For the text-containing cell, return its midpoint in (X, Y) coordinate format. 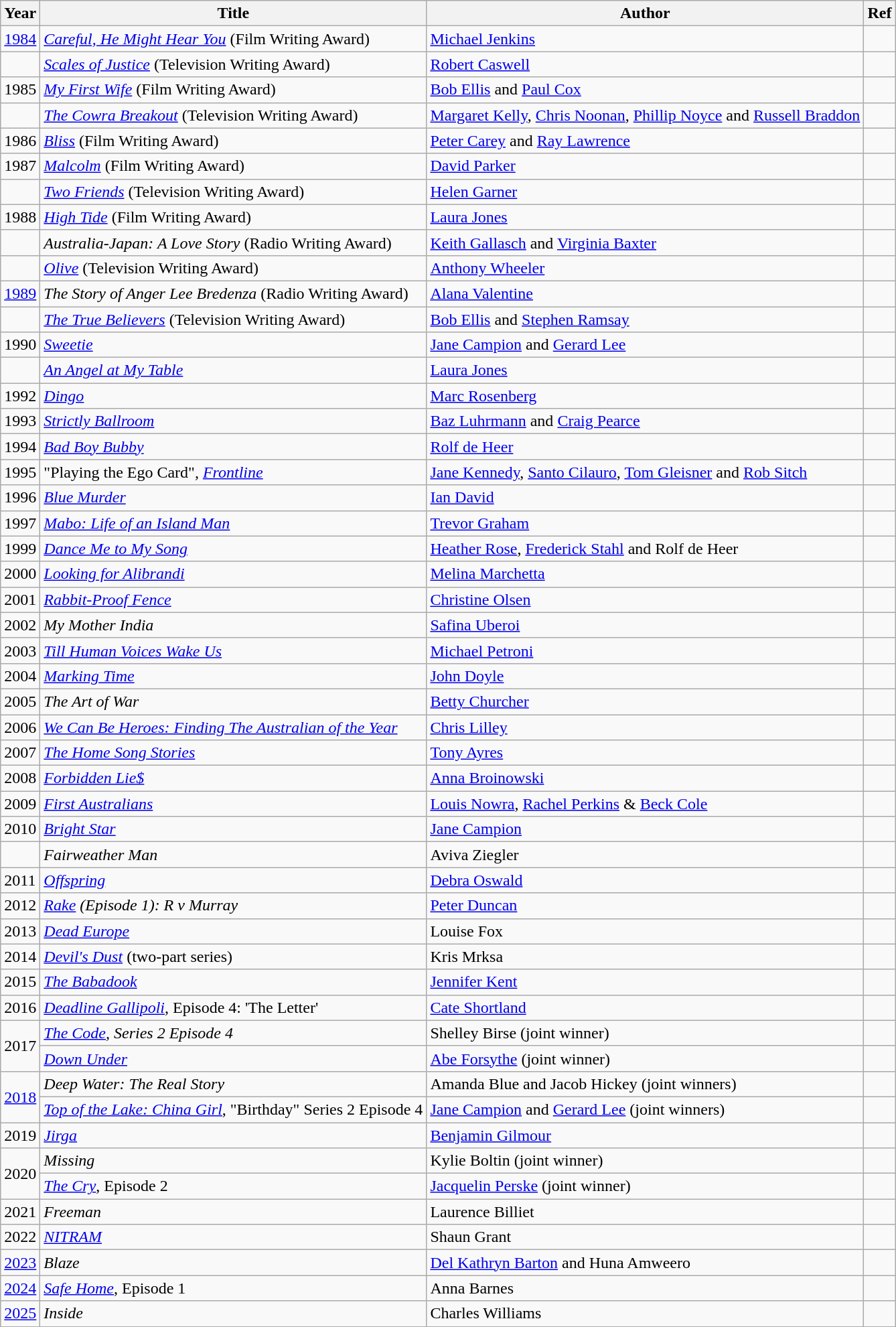
Dead Europe (233, 931)
2006 (20, 727)
Anna Barnes (646, 1288)
1996 (20, 498)
Strictly Ballroom (233, 421)
Bad Boy Bubby (233, 447)
2001 (20, 600)
Till Human Voices Wake Us (233, 650)
Michael Petroni (646, 650)
Rolf de Heer (646, 447)
Safe Home, Episode 1 (233, 1288)
Blaze (233, 1263)
Trevor Graham (646, 523)
2020 (20, 1174)
2005 (20, 701)
1993 (20, 421)
Title (233, 13)
2018 (20, 1097)
Offspring (233, 880)
2025 (20, 1314)
Benjamin Gilmour (646, 1135)
2014 (20, 957)
"Playing the Ego Card", Frontline (233, 472)
1987 (20, 166)
The Art of War (233, 701)
Australia-Japan: A Love Story (Radio Writing Award) (233, 242)
Freeman (233, 1212)
2012 (20, 906)
Amanda Blue and Jacob Hickey (joint winners) (646, 1084)
The Home Song Stories (233, 753)
My First Wife (Film Writing Award) (233, 90)
Mabo: Life of an Island Man (233, 523)
2021 (20, 1212)
Heather Rose, Frederick Stahl and Rolf de Heer (646, 549)
The Code, Series 2 Episode 4 (233, 1033)
Looking for Alibrandi (233, 574)
Marc Rosenberg (646, 396)
Christine Olsen (646, 600)
Anthony Wheeler (646, 268)
Robert Caswell (646, 64)
2024 (20, 1288)
Scales of Justice (Television Writing Award) (233, 64)
Dance Me to My Song (233, 549)
An Angel at My Table (233, 370)
Shelley Birse (joint winner) (646, 1033)
Peter Duncan (646, 906)
Chris Lilley (646, 727)
Jane Kennedy, Santo Cilauro, Tom Gleisner and Rob Sitch (646, 472)
Malcolm (Film Writing Award) (233, 166)
Kris Mrksa (646, 957)
Dingo (233, 396)
2007 (20, 753)
Keith Gallasch and Virginia Baxter (646, 242)
1994 (20, 447)
Year (20, 13)
Abe Forsythe (joint winner) (646, 1058)
High Tide (Film Writing Award) (233, 217)
2019 (20, 1135)
Charles Williams (646, 1314)
Bob Ellis and Paul Cox (646, 90)
2023 (20, 1263)
Tony Ayres (646, 753)
Del Kathryn Barton and Huna Amweero (646, 1263)
2016 (20, 1007)
2004 (20, 676)
2003 (20, 650)
1997 (20, 523)
2010 (20, 829)
Anna Broinowski (646, 778)
1984 (20, 39)
Inside (233, 1314)
The Babadook (233, 982)
Bob Ellis and Stephen Ramsay (646, 320)
Rake (Episode 1): R v Murray (233, 906)
Jirga (233, 1135)
Jane Campion and Gerard Lee (646, 345)
Jacquelin Perske (joint winner) (646, 1186)
1985 (20, 90)
Marking Time (233, 676)
2022 (20, 1237)
My Mother India (233, 625)
David Parker (646, 166)
Olive (Television Writing Award) (233, 268)
Alana Valentine (646, 293)
Missing (233, 1161)
Fairweather Man (233, 855)
Safina Uberoi (646, 625)
Deep Water: The Real Story (233, 1084)
We Can Be Heroes: Finding The Australian of the Year (233, 727)
Debra Oswald (646, 880)
Bright Star (233, 829)
Down Under (233, 1058)
Deadline Gallipoli, Episode 4: 'The Letter' (233, 1007)
2002 (20, 625)
Shaun Grant (646, 1237)
NITRAM (233, 1237)
Devil's Dust (two-part series) (233, 957)
Ref (880, 13)
Ian David (646, 498)
2015 (20, 982)
Careful, He Might Hear You (Film Writing Award) (233, 39)
Louise Fox (646, 931)
Helen Garner (646, 192)
Rabbit-Proof Fence (233, 600)
2008 (20, 778)
Baz Luhrmann and Craig Pearce (646, 421)
1990 (20, 345)
Top of the Lake: China Girl, "Birthday" Series 2 Episode 4 (233, 1109)
Two Friends (Television Writing Award) (233, 192)
Forbidden Lie$ (233, 778)
1992 (20, 396)
1989 (20, 293)
Laurence Billiet (646, 1212)
2017 (20, 1046)
2013 (20, 931)
Louis Nowra, Rachel Perkins & Beck Cole (646, 804)
1999 (20, 549)
Author (646, 13)
The Cowra Breakout (Television Writing Award) (233, 115)
2009 (20, 804)
Jane Campion (646, 829)
Jane Campion and Gerard Lee (joint winners) (646, 1109)
John Doyle (646, 676)
The Story of Anger Lee Bredenza (Radio Writing Award) (233, 293)
1995 (20, 472)
1988 (20, 217)
Blue Murder (233, 498)
2000 (20, 574)
Betty Churcher (646, 701)
The Cry, Episode 2 (233, 1186)
Bliss (Film Writing Award) (233, 141)
Cate Shortland (646, 1007)
Kylie Boltin (joint winner) (646, 1161)
Sweetie (233, 345)
1986 (20, 141)
Margaret Kelly, Chris Noonan, Phillip Noyce and Russell Braddon (646, 115)
The True Believers (Television Writing Award) (233, 320)
Michael Jenkins (646, 39)
2011 (20, 880)
Aviva Ziegler (646, 855)
First Australians (233, 804)
Jennifer Kent (646, 982)
Melina Marchetta (646, 574)
Peter Carey and Ray Lawrence (646, 141)
